Search for the cell housing the specified text and yield its [x, y] center coordinate. 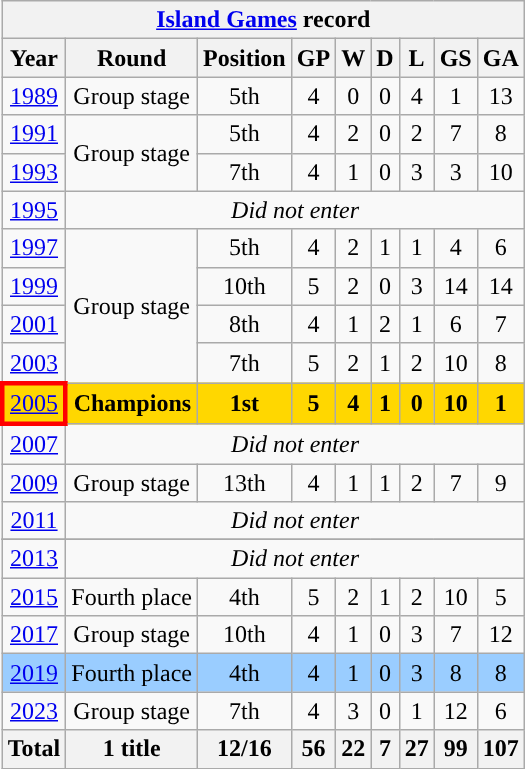
Total [34, 749]
1991 [34, 134]
L [416, 58]
Year [34, 58]
1989 [34, 96]
1997 [34, 248]
2001 [34, 324]
2017 [34, 635]
2011 [34, 521]
D [385, 58]
2023 [34, 711]
Position [244, 58]
GP [313, 58]
1995 [34, 210]
Island Games record [263, 20]
2009 [34, 483]
1st [244, 404]
2015 [34, 597]
9 [500, 483]
13 [500, 96]
99 [456, 749]
2007 [34, 444]
107 [500, 749]
GA [500, 58]
8th [244, 324]
27 [416, 749]
1999 [34, 286]
W [354, 58]
2019 [34, 673]
GS [456, 58]
1993 [34, 172]
2003 [34, 363]
13th [244, 483]
Round [132, 58]
Champions [132, 404]
1 title [132, 749]
56 [313, 749]
22 [354, 749]
2013 [34, 559]
2005 [34, 404]
12/16 [244, 749]
